Locate the cell with the specified text and output its (x, y) center coordinate. 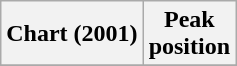
Peakposition (189, 34)
Chart (2001) (72, 34)
